Output the [X, Y] coordinate of the center of the cell containing the given text.  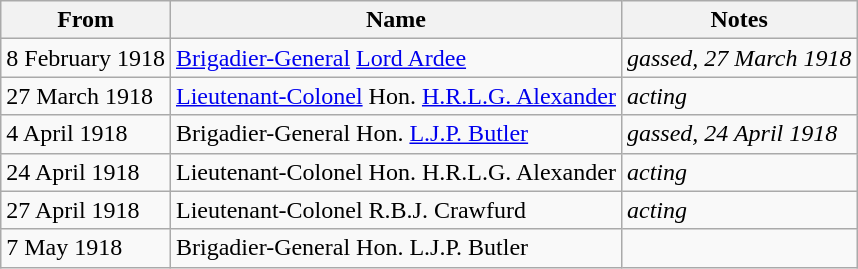
Name [396, 20]
4 April 1918 [86, 134]
gassed, 27 March 1918 [739, 58]
Brigadier-General Lord Ardee [396, 58]
gassed, 24 April 1918 [739, 134]
27 April 1918 [86, 210]
7 May 1918 [86, 248]
27 March 1918 [86, 96]
From [86, 20]
Lieutenant-Colonel R.B.J. Crawfurd [396, 210]
Notes [739, 20]
8 February 1918 [86, 58]
24 April 1918 [86, 172]
